Provide the (X, Y) coordinate of the cell's center where the given text is located.  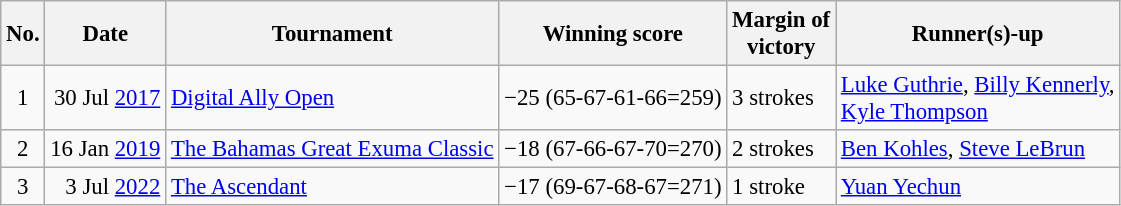
16 Jan 2019 (106, 149)
The Bahamas Great Exuma Classic (332, 149)
2 (23, 149)
3 Jul 2022 (106, 187)
Yuan Yechun (978, 187)
−18 (67-66-67-70=270) (613, 149)
1 stroke (782, 187)
Digital Ally Open (332, 98)
Margin ofvictory (782, 34)
3 (23, 187)
Date (106, 34)
30 Jul 2017 (106, 98)
Winning score (613, 34)
No. (23, 34)
Ben Kohles, Steve LeBrun (978, 149)
2 strokes (782, 149)
Luke Guthrie, Billy Kennerly, Kyle Thompson (978, 98)
−25 (65-67-61-66=259) (613, 98)
1 (23, 98)
3 strokes (782, 98)
−17 (69-67-68-67=271) (613, 187)
Runner(s)-up (978, 34)
The Ascendant (332, 187)
Tournament (332, 34)
